Identify which cell holds the provided text, then report its (X, Y) central coordinate. 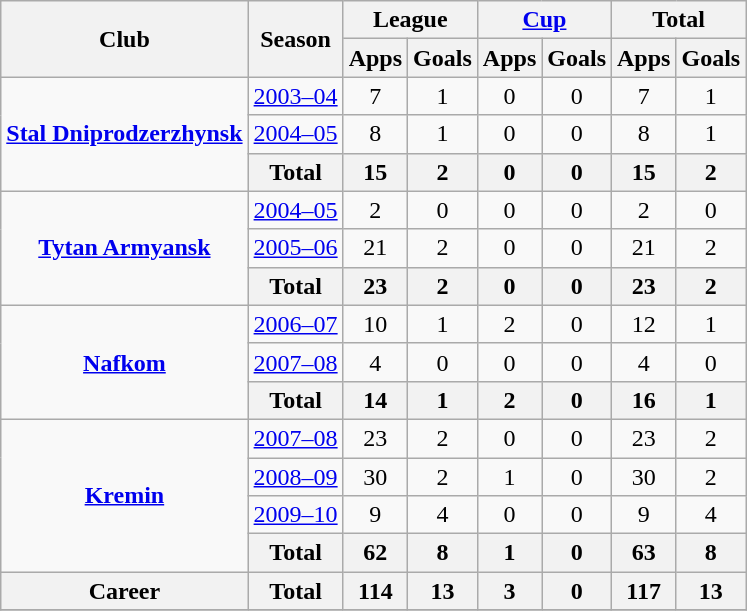
Career (124, 591)
Tytan Armyansk (124, 248)
10 (375, 324)
Stal Dniprodzerzhynsk (124, 134)
14 (375, 400)
Cup (544, 20)
117 (644, 591)
62 (375, 553)
League (410, 20)
Season (296, 39)
63 (644, 553)
Kremin (124, 495)
2009–10 (296, 515)
2005–06 (296, 248)
2006–07 (296, 324)
2008–09 (296, 477)
114 (375, 591)
2003–04 (296, 96)
Nafkom (124, 362)
12 (644, 324)
3 (509, 591)
Club (124, 39)
16 (644, 400)
